Return (x, y) of the center of cell containing provided text 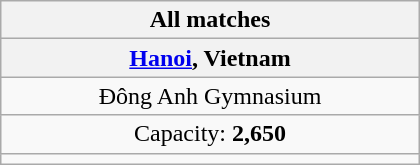
All matches (210, 20)
Hanoi, Vietnam (210, 58)
Đông Anh Gymnasium (210, 96)
Capacity: 2,650 (210, 134)
